Capture the cell that displays the provided text and extract its (X, Y) central coordinate. 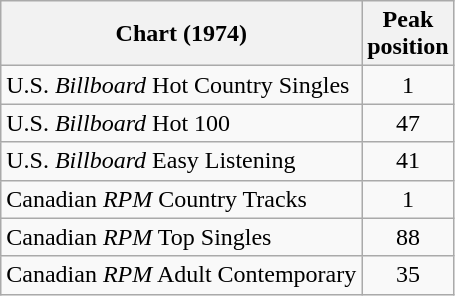
88 (408, 237)
U.S. Billboard Easy Listening (182, 161)
U.S. Billboard Hot 100 (182, 123)
35 (408, 275)
U.S. Billboard Hot Country Singles (182, 85)
41 (408, 161)
47 (408, 123)
Canadian RPM Top Singles (182, 237)
Canadian RPM Adult Contemporary (182, 275)
Peakposition (408, 34)
Chart (1974) (182, 34)
Canadian RPM Country Tracks (182, 199)
